Determine the (x, y) coordinate at the center of the cell enclosing the given text.  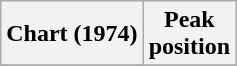
Peakposition (189, 34)
Chart (1974) (72, 34)
